Capture the cell that displays the provided text and extract its [X, Y] central coordinate. 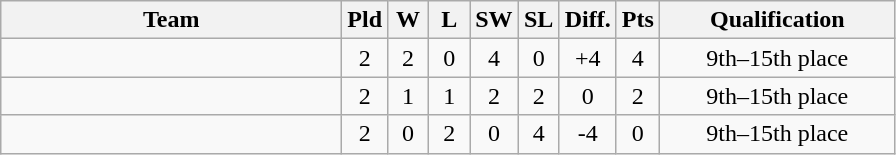
L [450, 20]
SL [538, 20]
Team [172, 20]
SW [494, 20]
Pts [638, 20]
+4 [588, 58]
-4 [588, 134]
Pld [365, 20]
Qualification [777, 20]
W [408, 20]
Diff. [588, 20]
